Extract the [X, Y] coordinate from the center of the cell holding the provided text.  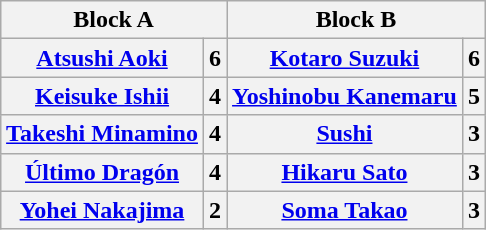
Kotaro Suzuki [345, 58]
Takeshi Minamino [102, 134]
Sushi [345, 134]
Último Dragón [102, 172]
Hikaru Sato [345, 172]
Atsushi Aoki [102, 58]
2 [214, 210]
Block A [114, 20]
Block B [356, 20]
Yoshinobu Kanemaru [345, 96]
Soma Takao [345, 210]
Keisuke Ishii [102, 96]
5 [474, 96]
Yohei Nakajima [102, 210]
